Output the (x, y) coordinate of the center of the cell containing the given text.  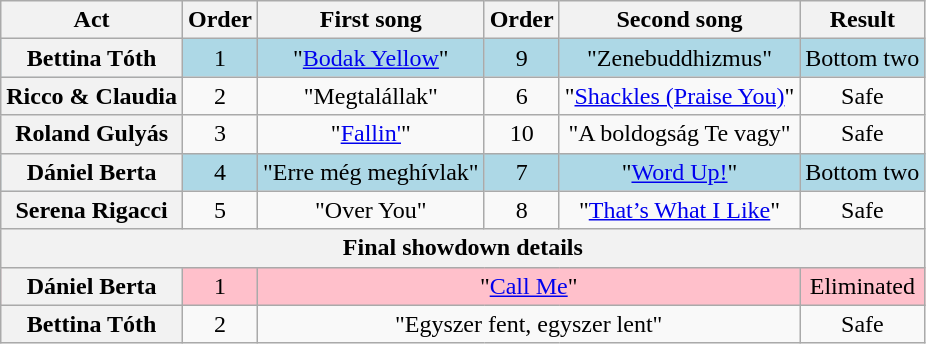
"Erre még meghívlak" (372, 172)
Final showdown details (463, 248)
"Call Me" (529, 286)
"Fallin'" (372, 134)
"Word Up!" (680, 172)
"Zenebuddhizmus" (680, 58)
"Shackles (Praise You)" (680, 96)
Result (862, 20)
First song (372, 20)
Serena Rigacci (92, 210)
"Megtalállak" (372, 96)
Eliminated (862, 286)
9 (522, 58)
"Bodak Yellow" (372, 58)
Ricco & Claudia (92, 96)
7 (522, 172)
"Egyszer fent, egyszer lent" (529, 324)
10 (522, 134)
3 (220, 134)
"That’s What I Like" (680, 210)
4 (220, 172)
"Over You" (372, 210)
8 (522, 210)
5 (220, 210)
Second song (680, 20)
Act (92, 20)
"A boldogság Te vagy" (680, 134)
Roland Gulyás (92, 134)
6 (522, 96)
